Return [x, y] of the center of cell containing provided text 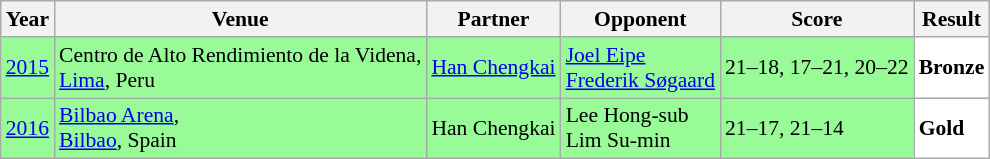
Result [952, 19]
Centro de Alto Rendimiento de la Videna,Lima, Peru [240, 68]
Venue [240, 19]
Lee Hong-sub Lim Su-min [640, 128]
21–18, 17–21, 20–22 [817, 68]
Bilbao Arena,Bilbao, Spain [240, 128]
2016 [28, 128]
21–17, 21–14 [817, 128]
Partner [493, 19]
Score [817, 19]
Gold [952, 128]
2015 [28, 68]
Joel Eipe Frederik Søgaard [640, 68]
Bronze [952, 68]
Opponent [640, 19]
Year [28, 19]
